Locate the cell with the specified text and output its [x, y] center coordinate. 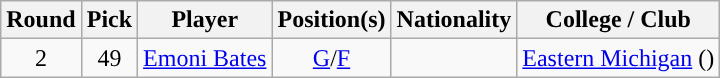
49 [109, 58]
Pick [109, 20]
Eastern Michigan () [618, 58]
G/F [332, 58]
Emoni Bates [205, 58]
Player [205, 20]
2 [41, 58]
Nationality [454, 20]
College / Club [618, 20]
Position(s) [332, 20]
Round [41, 20]
